Search for the cell housing the specified text and yield its (X, Y) center coordinate. 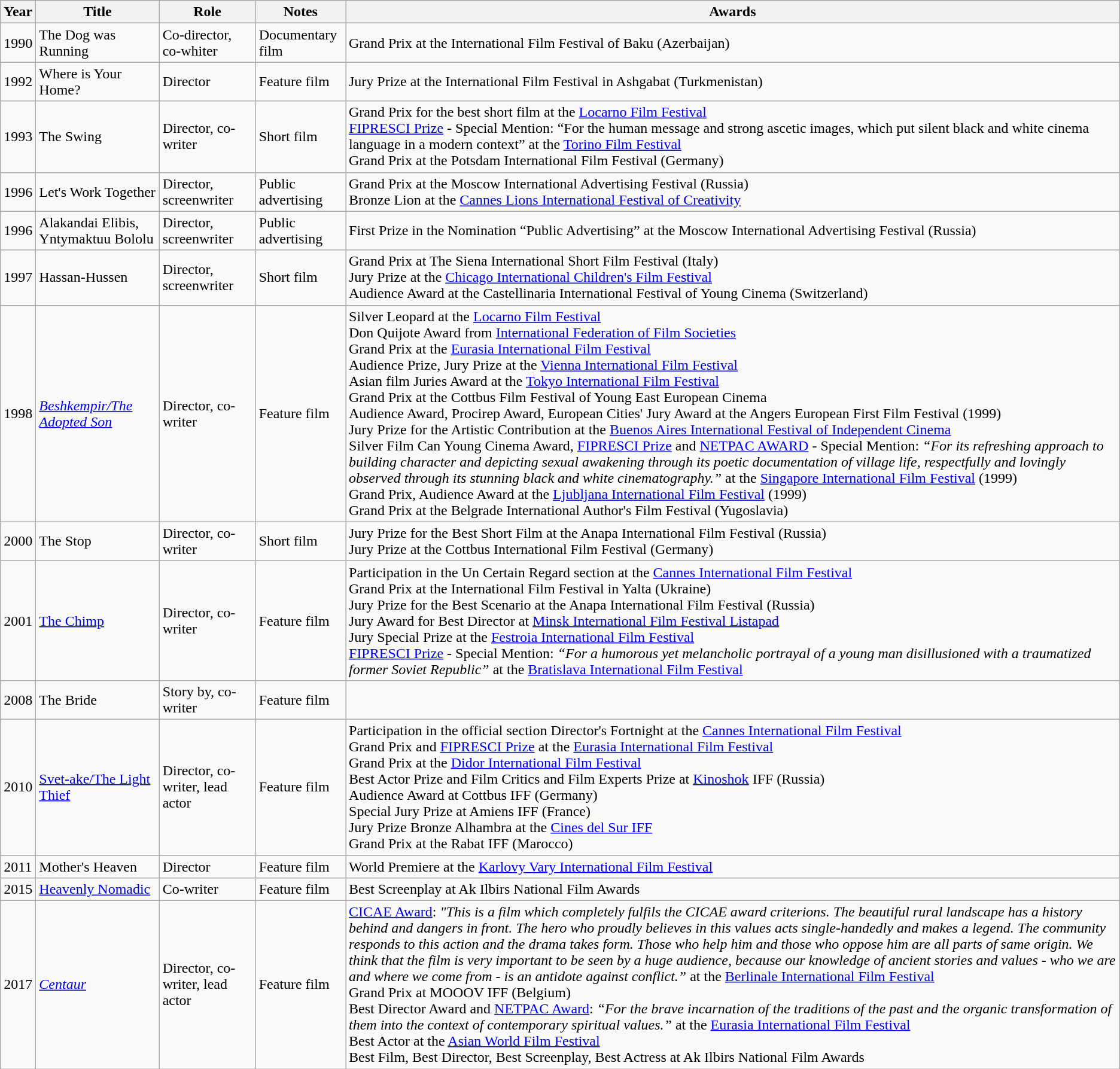
2015 (18, 890)
Hassan-Hussen (98, 278)
Grand Prix at the Moscow International Advertising Festival (Russia)Bronze Lion at the Cannes Lions International Festival of Creativity (733, 191)
2000 (18, 541)
Beshkempir/The Adopted Son (98, 413)
Alakandai Elibis, Yntymaktuu Bololu (98, 231)
First Prize in the Nomination “Public Advertising” at the Moscow International Advertising Festival (Russia) (733, 231)
Title (98, 12)
World Premiere at the Karlovy Vary International Film Festival (733, 867)
Mother's Heaven (98, 867)
1998 (18, 413)
Let's Work Together (98, 191)
Jury Prize for the Best Short Film at the Anapa International Film Festival (Russia)Jury Prize at the Cottbus International Film Festival (Germany) (733, 541)
1993 (18, 136)
Story by, co-writer (207, 700)
The Swing (98, 136)
Notes (300, 12)
Grand Prix at the International Film Festival of Baku (Azerbaijan) (733, 43)
The Chimp (98, 620)
The Bride (98, 700)
Best Screenplay at Ak Ilbirs National Film Awards (733, 890)
2010 (18, 787)
Documentary film (300, 43)
The Dog was Running (98, 43)
1997 (18, 278)
2017 (18, 985)
Centaur (98, 985)
1990 (18, 43)
The Stop (98, 541)
Jury Prize at the International Film Festival in Ashgabat (Turkmenistan) (733, 81)
Awards (733, 12)
2008 (18, 700)
Svet-ake/The Light Thief (98, 787)
2001 (18, 620)
Heavenly Nomadic (98, 890)
Year (18, 12)
2011 (18, 867)
Co-director, co-whiter (207, 43)
Role (207, 12)
1992 (18, 81)
Where is Your Home? (98, 81)
Co-writer (207, 890)
